Determine the [x, y] coordinate at the center of the cell enclosing the given text.  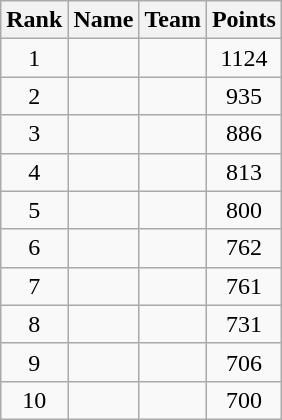
700 [244, 400]
Rank [34, 20]
5 [34, 210]
813 [244, 172]
800 [244, 210]
2 [34, 96]
Points [244, 20]
1 [34, 58]
Team [173, 20]
761 [244, 286]
3 [34, 134]
Name [104, 20]
8 [34, 324]
706 [244, 362]
731 [244, 324]
4 [34, 172]
7 [34, 286]
10 [34, 400]
935 [244, 96]
762 [244, 248]
9 [34, 362]
6 [34, 248]
886 [244, 134]
1124 [244, 58]
